Extract the (X, Y) coordinate from the center of the cell holding the provided text.  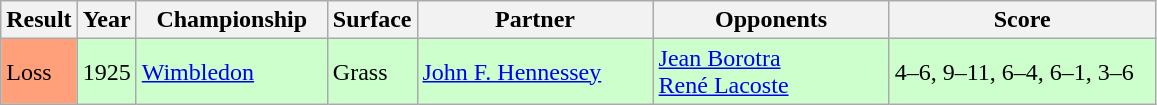
Year (106, 20)
Opponents (771, 20)
Loss (39, 72)
1925 (106, 72)
Result (39, 20)
Jean Borotra René Lacoste (771, 72)
Championship (232, 20)
Score (1022, 20)
John F. Hennessey (535, 72)
4–6, 9–11, 6–4, 6–1, 3–6 (1022, 72)
Surface (372, 20)
Grass (372, 72)
Wimbledon (232, 72)
Partner (535, 20)
